Search for the cell housing the specified text and yield its [X, Y] center coordinate. 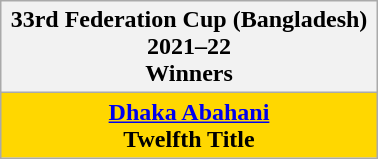
Dhaka Abahani Twelfth Title [189, 126]
33rd Federation Cup (Bangladesh) 2021–22 Winners [189, 47]
